Pinpoint the cell where the given text exists, returning its [X, Y] midpoint coordinate. 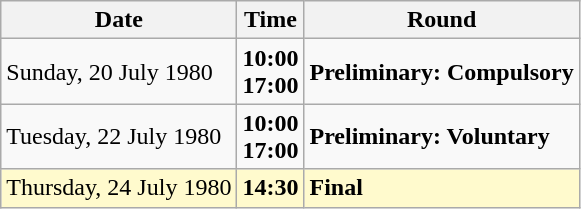
Time [270, 20]
Preliminary: Compulsory [442, 72]
Thursday, 24 July 1980 [119, 188]
Date [119, 20]
Round [442, 20]
Tuesday, 22 July 1980 [119, 136]
Final [442, 188]
Sunday, 20 July 1980 [119, 72]
14:30 [270, 188]
Preliminary: Voluntary [442, 136]
